Return [X, Y] of the center of cell containing provided text 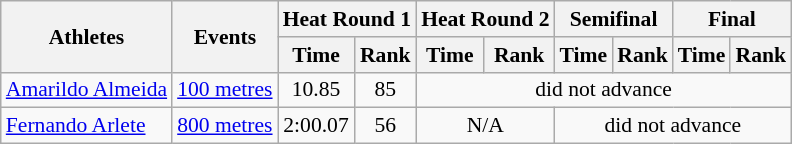
Heat Round 1 [347, 19]
100 metres [224, 90]
2:00.07 [316, 126]
85 [385, 90]
10.85 [316, 90]
Amarildo Almeida [86, 90]
56 [385, 126]
Heat Round 2 [485, 19]
Fernando Arlete [86, 126]
Semifinal [614, 19]
Events [224, 36]
N/A [485, 126]
800 metres [224, 126]
Final [732, 19]
Athletes [86, 36]
